Pinpoint the cell where the given text exists, returning its [x, y] midpoint coordinate. 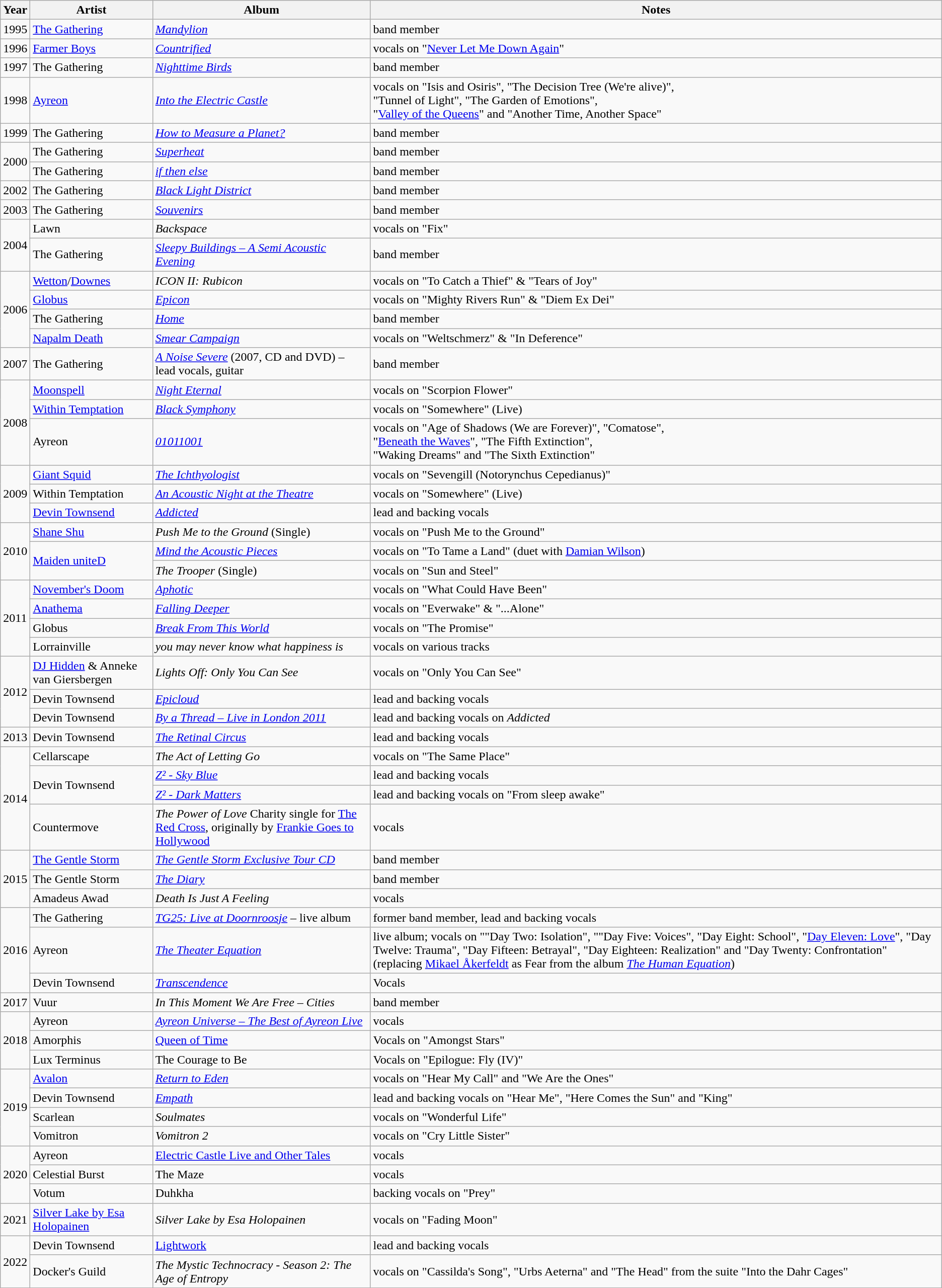
How to Measure a Planet? [262, 133]
Sleepy Buildings – A Semi Acoustic Evening [262, 255]
2009 [15, 494]
Electric Castle Live and Other Tales [262, 1155]
backing vocals on "Prey" [656, 1193]
2020 [15, 1174]
Ayreon Universe – The Best of Ayreon Live [262, 1021]
Cellarscape [92, 756]
Into the Electric Castle [262, 100]
Epicloud [262, 699]
2006 [15, 309]
vocals on "To Catch a Thief" & "Tears of Joy" [656, 280]
vocals on "Push Me to the Ground" [656, 532]
Lorrainville [92, 647]
Votum [92, 1193]
vocals on "The Promise" [656, 627]
Break From This World [262, 627]
Nighttime Birds [262, 67]
Duhkha [262, 1193]
vocals on various tracks [656, 647]
Vomitron 2 [262, 1136]
Lux Terminus [92, 1060]
Docker's Guild [92, 1271]
Z² - Sky Blue [262, 775]
Z² - Dark Matters [262, 794]
lead and backing vocals on Addicted [656, 718]
you may never know what happiness is [262, 647]
if then else [262, 171]
Aphotic [262, 589]
Mind the Acoustic Pieces [262, 551]
Push Me to the Ground (Single) [262, 532]
Moonspell [92, 390]
Vocals on "Amongst Stars" [656, 1040]
An Acoustic Night at the Theatre [262, 494]
vocals on "Scorpion Flower" [656, 390]
Farmer Boys [92, 48]
2018 [15, 1040]
The Retinal Circus [262, 737]
The Power of Love Charity single for The Red Cross, originally by Frankie Goes to Hollywood [262, 827]
In This Moment We Are Free – Cities [262, 1002]
Countrified [262, 48]
vocals on "Everwake" & "...Alone" [656, 608]
vocals on "Weltschmerz" & "In Deference" [656, 338]
vocals on "Fading Moon" [656, 1220]
vocals on "Sun and Steel" [656, 570]
Maiden uniteD [92, 560]
Wetton/Downes [92, 280]
The Courage to Be [262, 1060]
Death Is Just A Feeling [262, 898]
The Theater Equation [262, 950]
2008 [15, 423]
Notes [656, 10]
2013 [15, 737]
Backspace [262, 228]
The Maze [262, 1174]
By a Thread – Live in London 2011 [262, 718]
DJ Hidden & Anneke van Giersbergen [92, 673]
vocals on "Cry Little Sister" [656, 1136]
2007 [15, 364]
2011 [15, 618]
2004 [15, 245]
Giant Squid [92, 474]
lead and backing vocals on "Hear Me", "Here Comes the Sun" and "King" [656, 1098]
1997 [15, 67]
Falling Deeper [262, 608]
Artist [92, 10]
1996 [15, 48]
vocals on "Cassilda's Song", "Urbs Aeterna" and "The Head" from the suite "Into the Dahr Cages" [656, 1271]
1999 [15, 133]
vocals on "Hear My Call" and "We Are the Ones" [656, 1079]
2000 [15, 162]
vocals on "To Tame a Land" (duet with Damian Wilson) [656, 551]
Amadeus Awad [92, 898]
Album [262, 10]
Superheat [262, 152]
Night Eternal [262, 390]
Empath [262, 1098]
Queen of Time [262, 1040]
2019 [15, 1107]
November's Doom [92, 589]
The Ichthyologist [262, 474]
Vocals [656, 983]
Vuur [92, 1002]
vocals on "Sevengill (Notorynchus Cepedianus)" [656, 474]
vocals on "The Same Place" [656, 756]
The Mystic Technocracy - Season 2: The Age of Entropy [262, 1271]
Year [15, 10]
Soulmates [262, 1117]
vocals on "Wonderful Life" [656, 1117]
The Gentle Storm Exclusive Tour CD [262, 860]
Celestial Burst [92, 1174]
vocals on "Never Let Me Down Again" [656, 48]
Scarlean [92, 1117]
Return to Eden [262, 1079]
2021 [15, 1220]
TG25: Live at Doornroosje – live album [262, 917]
Black Light District [262, 190]
Epicon [262, 300]
Napalm Death [92, 338]
2022 [15, 1262]
Lawn [92, 228]
A Noise Severe (2007, CD and DVD) – lead vocals, guitar [262, 364]
lead and backing vocals on "From sleep awake" [656, 794]
The Diary [262, 879]
2012 [15, 692]
Lightwork [262, 1245]
Vocals on "Epilogue: Fly (IV)" [656, 1060]
Vomitron [92, 1136]
Black Symphony [262, 409]
01011001 [262, 442]
2015 [15, 879]
1995 [15, 29]
Countermove [92, 827]
ICON II: Rubicon [262, 280]
Amorphis [92, 1040]
Souvenirs [262, 209]
2017 [15, 1002]
Avalon [92, 1079]
2016 [15, 950]
The Act of Letting Go [262, 756]
The Trooper (Single) [262, 570]
Anathema [92, 608]
Mandylion [262, 29]
2014 [15, 798]
vocals on "Only You Can See" [656, 673]
1998 [15, 100]
vocals on "Age of Shadows (We are Forever)", "Comatose","Beneath the Waves", "The Fifth Extinction","Waking Dreams" and "The Sixth Extinction" [656, 442]
Shane Shu [92, 532]
2010 [15, 551]
Transcendence [262, 983]
Lights Off: Only You Can See [262, 673]
vocals on "What Could Have Been" [656, 589]
Addicted [262, 513]
2002 [15, 190]
2003 [15, 209]
vocals on "Fix" [656, 228]
vocals on "Mighty Rivers Run" & "Diem Ex Dei" [656, 300]
former band member, lead and backing vocals [656, 917]
Home [262, 319]
Smear Campaign [262, 338]
